Identify which cell holds the provided text, then report its [x, y] central coordinate. 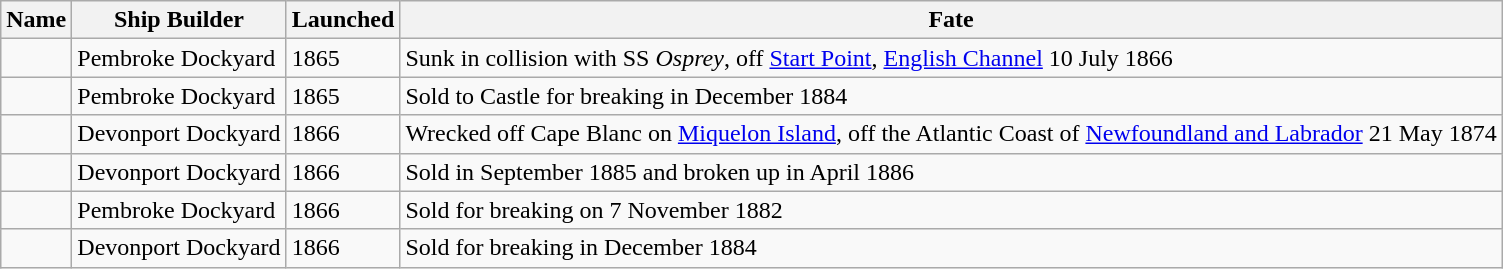
Ship Builder [179, 20]
Sold for breaking on 7 November 1882 [951, 210]
Sold to Castle for breaking in December 1884 [951, 96]
Wrecked off Cape Blanc on Miquelon Island, off the Atlantic Coast of Newfoundland and Labrador 21 May 1874 [951, 134]
Launched [343, 20]
Fate [951, 20]
Sold for breaking in December 1884 [951, 248]
Sold in September 1885 and broken up in April 1886 [951, 172]
Name [36, 20]
Sunk in collision with SS Osprey, off Start Point, English Channel 10 July 1866 [951, 58]
